Pinpoint the cell where the given text exists, returning its (X, Y) midpoint coordinate. 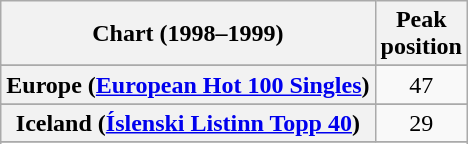
Chart (1998–1999) (188, 34)
Peakposition (421, 34)
Iceland (Íslenski Listinn Topp 40) (188, 123)
Europe (European Hot 100 Singles) (188, 85)
29 (421, 123)
47 (421, 85)
